Detect which cell encompasses the target text, then output its [x, y] center coordinate. 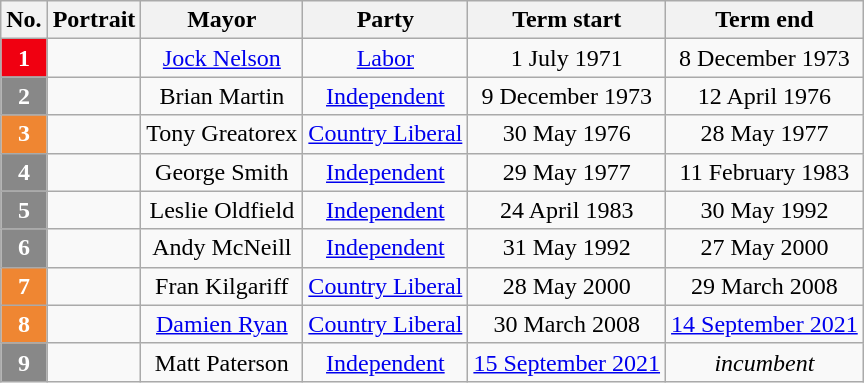
27 May 2000 [765, 248]
Portrait [94, 20]
Fran Kilgariff [222, 286]
28 May 2000 [567, 286]
George Smith [222, 172]
Labor [386, 58]
30 May 1976 [567, 134]
29 May 1977 [567, 172]
1 [24, 58]
Andy McNeill [222, 248]
11 February 1983 [765, 172]
28 May 1977 [765, 134]
15 September 2021 [567, 362]
No. [24, 20]
9 [24, 362]
Damien Ryan [222, 324]
Jock Nelson [222, 58]
Term end [765, 20]
1 July 1971 [567, 58]
2 [24, 96]
Brian Martin [222, 96]
Matt Paterson [222, 362]
31 May 1992 [567, 248]
Party [386, 20]
Tony Greatorex [222, 134]
24 April 1983 [567, 210]
14 September 2021 [765, 324]
3 [24, 134]
incumbent [765, 362]
9 December 1973 [567, 96]
30 May 1992 [765, 210]
29 March 2008 [765, 286]
Leslie Oldfield [222, 210]
5 [24, 210]
30 March 2008 [567, 324]
4 [24, 172]
Term start [567, 20]
8 [24, 324]
7 [24, 286]
12 April 1976 [765, 96]
8 December 1973 [765, 58]
6 [24, 248]
Mayor [222, 20]
